Locate the cell with the specified text and output its [x, y] center coordinate. 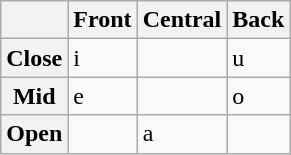
Close [34, 58]
Back [258, 20]
u [258, 58]
e [102, 96]
i [102, 58]
o [258, 96]
Mid [34, 96]
Front [102, 20]
Central [182, 20]
a [182, 134]
Open [34, 134]
